Provide the [X, Y] coordinate of the cell's center where the given text is located.  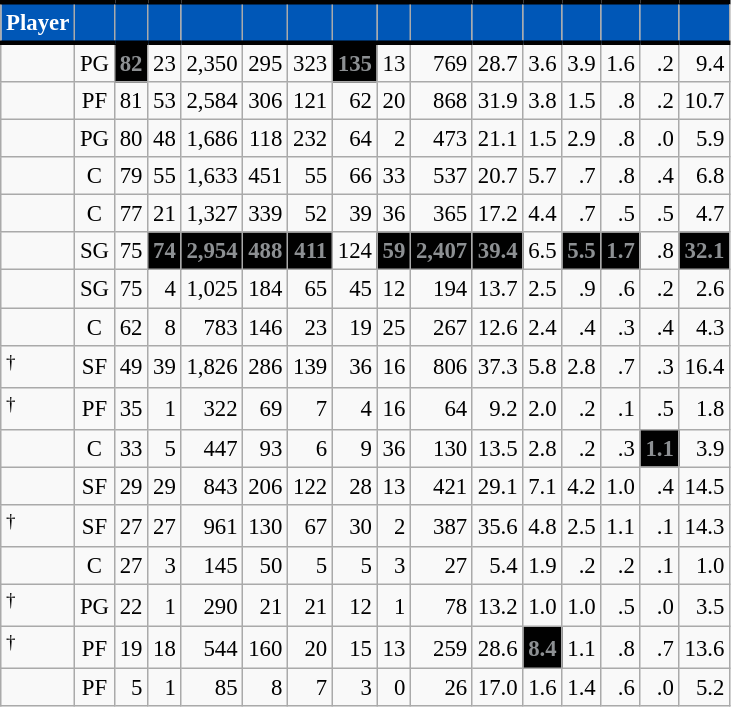
17.0 [497, 688]
5.5 [582, 251]
65 [310, 289]
1,633 [212, 176]
80 [130, 139]
81 [130, 101]
121 [310, 101]
806 [442, 366]
387 [442, 526]
139 [310, 366]
26 [442, 688]
135 [354, 62]
8.4 [542, 648]
473 [442, 139]
18 [164, 648]
4.3 [704, 327]
2.4 [542, 327]
286 [266, 366]
3.8 [542, 101]
93 [266, 449]
52 [310, 214]
14.3 [704, 526]
28 [354, 486]
9.2 [497, 408]
0 [394, 688]
145 [212, 566]
769 [442, 62]
2,407 [442, 251]
118 [266, 139]
74 [164, 251]
67 [310, 526]
12.6 [497, 327]
2,584 [212, 101]
259 [442, 648]
323 [310, 62]
16.4 [704, 366]
9 [354, 449]
411 [310, 251]
194 [442, 289]
5.2 [704, 688]
6.5 [542, 251]
.9 [582, 289]
3.6 [542, 62]
49 [130, 366]
868 [442, 101]
Player [38, 22]
6 [310, 449]
48 [164, 139]
2,954 [212, 251]
122 [310, 486]
82 [130, 62]
39.4 [497, 251]
322 [212, 408]
50 [266, 566]
22 [130, 606]
544 [212, 648]
3.5 [704, 606]
6.8 [704, 176]
1.8 [704, 408]
1.9 [542, 566]
13.7 [497, 289]
290 [212, 606]
77 [130, 214]
31.9 [497, 101]
45 [354, 289]
961 [212, 526]
783 [212, 327]
146 [266, 327]
9.4 [704, 62]
29.1 [497, 486]
1,327 [212, 214]
13.5 [497, 449]
1,025 [212, 289]
206 [266, 486]
1,826 [212, 366]
537 [442, 176]
28.6 [497, 648]
37.3 [497, 366]
232 [310, 139]
10.7 [704, 101]
32.1 [704, 251]
5.8 [542, 366]
5.4 [497, 566]
4.7 [704, 214]
85 [212, 688]
21.1 [497, 139]
25 [394, 327]
30 [354, 526]
78 [442, 606]
17.2 [497, 214]
13.2 [497, 606]
1.7 [620, 251]
66 [354, 176]
451 [266, 176]
488 [266, 251]
2.6 [704, 289]
79 [130, 176]
4.8 [542, 526]
295 [266, 62]
843 [212, 486]
1.4 [582, 688]
184 [266, 289]
14.5 [704, 486]
421 [442, 486]
4.2 [582, 486]
5.9 [704, 139]
20.7 [497, 176]
365 [442, 214]
306 [266, 101]
124 [354, 251]
35 [130, 408]
35.6 [497, 526]
15 [354, 648]
2.0 [542, 408]
339 [266, 214]
53 [164, 101]
13.6 [704, 648]
267 [442, 327]
2.9 [582, 139]
7.1 [542, 486]
2,350 [212, 62]
160 [266, 648]
5.7 [542, 176]
28.7 [497, 62]
59 [394, 251]
4.4 [542, 214]
69 [266, 408]
447 [212, 449]
1,686 [212, 139]
